From the cell containing the given text, extract its center point as [x, y] coordinate. 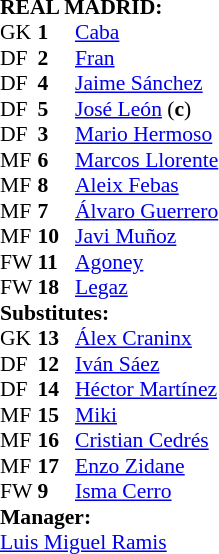
Héctor Martínez [146, 389]
Álvaro Guerrero [146, 211]
Álex Craninx [146, 339]
1 [57, 33]
16 [57, 441]
12 [57, 364]
6 [57, 160]
14 [57, 389]
Agoney [146, 262]
Iván Sáez [146, 364]
Mario Hermoso [146, 135]
Marcos Llorente [146, 160]
10 [57, 237]
15 [57, 415]
5 [57, 109]
Enzo Zidane [146, 466]
Caba [146, 33]
Jaime Sánchez [146, 83]
Cristian Cedrés [146, 441]
7 [57, 211]
Isma Cerro [146, 491]
4 [57, 83]
Legaz [146, 287]
11 [57, 262]
Substitutes: [109, 313]
18 [57, 287]
Miki [146, 415]
8 [57, 185]
Aleix Febas [146, 185]
2 [57, 58]
3 [57, 135]
José León (c) [146, 109]
17 [57, 466]
9 [57, 491]
Fran [146, 58]
13 [57, 339]
Javi Muñoz [146, 237]
